Locate the cell with the specified text and output its (x, y) center coordinate. 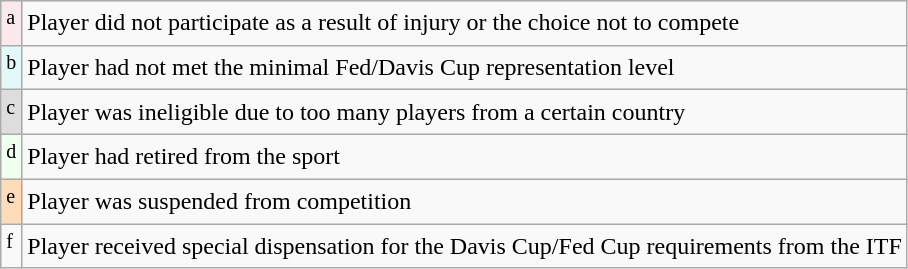
a (12, 24)
b (12, 68)
c (12, 112)
Player was suspended from competition (465, 202)
Player received special dispensation for the Davis Cup/Fed Cup requirements from the ITF (465, 246)
e (12, 202)
Player had not met the minimal Fed/Davis Cup representation level (465, 68)
Player had retired from the sport (465, 156)
Player was ineligible due to too many players from a certain country (465, 112)
d (12, 156)
f (12, 246)
Player did not participate as a result of injury or the choice not to compete (465, 24)
